Return the (X, Y) coordinate for the center point of the cell that contains the specified text.  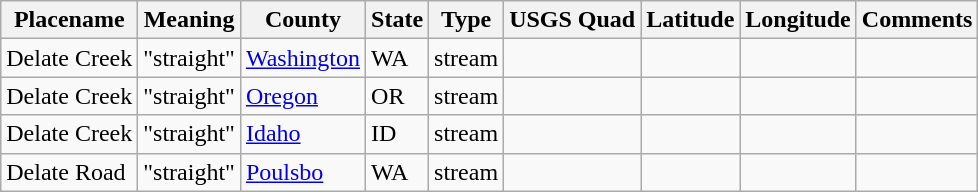
Type (466, 20)
Idaho (302, 134)
USGS Quad (572, 20)
ID (398, 134)
Washington (302, 58)
Longitude (798, 20)
Oregon (302, 96)
County (302, 20)
Poulsbo (302, 172)
Meaning (190, 20)
Delate Road (70, 172)
State (398, 20)
OR (398, 96)
Latitude (690, 20)
Placename (70, 20)
Comments (917, 20)
